Scan for the cell matching the given text and deliver its [X, Y] coordinate at center. 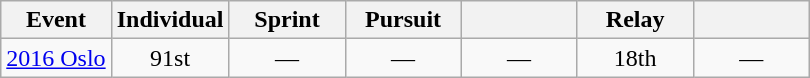
Event [56, 20]
18th [635, 58]
Individual [170, 20]
2016 Oslo [56, 58]
Pursuit [403, 20]
91st [170, 58]
Relay [635, 20]
Sprint [287, 20]
